Return the (x, y) coordinate for the center point of the cell that contains the specified text.  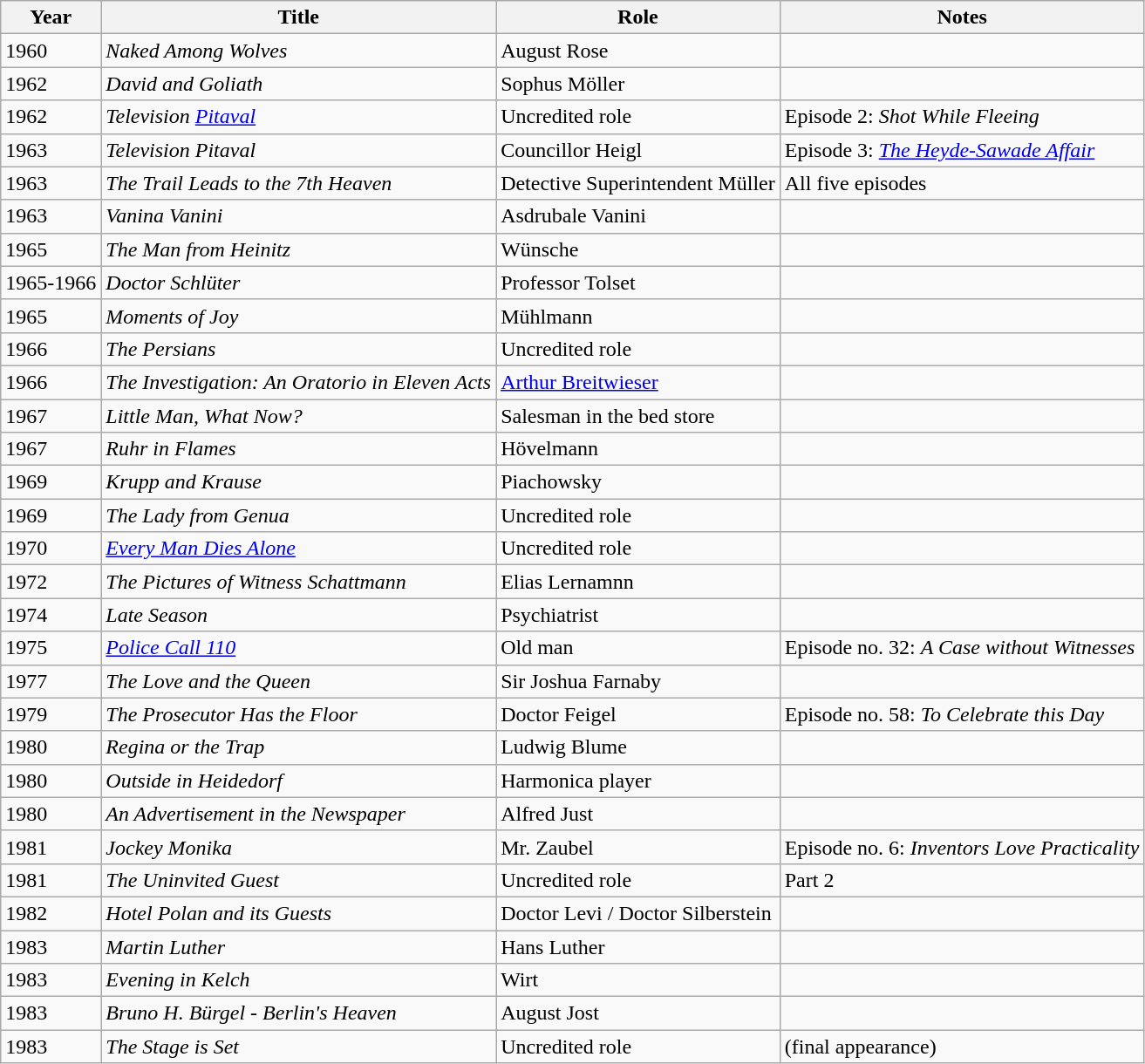
1982 (51, 913)
Arthur Breitwieser (638, 382)
The Love and the Queen (298, 681)
Councillor Heigl (638, 150)
Bruno H. Bürgel - Berlin's Heaven (298, 1013)
Alfred Just (638, 814)
Jockey Monika (298, 847)
The Investigation: An Oratorio in Eleven Acts (298, 382)
1965-1966 (51, 283)
The Persians (298, 349)
Doctor Levi / Doctor Silberstein (638, 913)
Piachowsky (638, 482)
All five episodes (962, 183)
August Jost (638, 1013)
Naked Among Wolves (298, 51)
Ludwig Blume (638, 747)
1972 (51, 582)
August Rose (638, 51)
Wirt (638, 980)
Martin Luther (298, 946)
Professor Tolset (638, 283)
Hotel Polan and its Guests (298, 913)
Part 2 (962, 880)
Sir Joshua Farnaby (638, 681)
Elias Lernamnn (638, 582)
Moments of Joy (298, 316)
Mühlmann (638, 316)
Asdrubale Vanini (638, 216)
Salesman in the bed store (638, 416)
The Lady from Genua (298, 515)
Year (51, 17)
Krupp and Krause (298, 482)
Outside in Heidedorf (298, 781)
Doctor Feigel (638, 714)
1970 (51, 549)
Episode no. 6: Inventors Love Practicality (962, 847)
Doctor Schlüter (298, 283)
Notes (962, 17)
Hövelmann (638, 449)
1975 (51, 648)
1977 (51, 681)
The Uninvited Guest (298, 880)
Episode 3: The Heyde-Sawade Affair (962, 150)
The Prosecutor Has the Floor (298, 714)
Title (298, 17)
(final appearance) (962, 1047)
Mr. Zaubel (638, 847)
Detective Superintendent Müller (638, 183)
The Stage is Set (298, 1047)
Sophus Möller (638, 84)
Little Man, What Now? (298, 416)
David and Goliath (298, 84)
1974 (51, 615)
Hans Luther (638, 946)
Old man (638, 648)
Psychiatrist (638, 615)
Episode no. 32: A Case without Witnesses (962, 648)
An Advertisement in the Newspaper (298, 814)
Episode 2: Shot While Fleeing (962, 117)
The Trail Leads to the 7th Heaven (298, 183)
Regina or the Trap (298, 747)
Late Season (298, 615)
Evening in Kelch (298, 980)
Police Call 110 (298, 648)
The Man from Heinitz (298, 249)
Ruhr in Flames (298, 449)
1979 (51, 714)
Episode no. 58: To Celebrate this Day (962, 714)
Vanina Vanini (298, 216)
Wünsche (638, 249)
Every Man Dies Alone (298, 549)
The Pictures of Witness Schattmann (298, 582)
Role (638, 17)
1960 (51, 51)
Harmonica player (638, 781)
